Identify which cell holds the provided text, then report its [x, y] central coordinate. 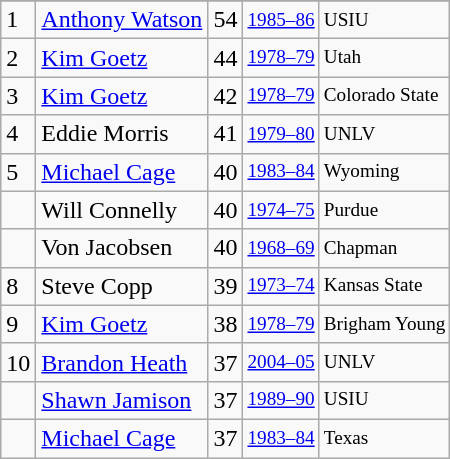
Kansas State [384, 286]
Wyoming [384, 172]
4 [18, 134]
44 [226, 58]
Von Jacobsen [122, 248]
39 [226, 286]
Brigham Young [384, 324]
42 [226, 96]
Eddie Morris [122, 134]
1974–75 [281, 210]
41 [226, 134]
1985–86 [281, 20]
Colorado State [384, 96]
Anthony Watson [122, 20]
Texas [384, 438]
Shawn Jamison [122, 400]
38 [226, 324]
Will Connelly [122, 210]
Brandon Heath [122, 362]
8 [18, 286]
1 [18, 20]
1973–74 [281, 286]
1968–69 [281, 248]
2004–05 [281, 362]
9 [18, 324]
3 [18, 96]
5 [18, 172]
1979–80 [281, 134]
1989–90 [281, 400]
Chapman [384, 248]
Utah [384, 58]
10 [18, 362]
Steve Copp [122, 286]
54 [226, 20]
2 [18, 58]
Purdue [384, 210]
